Return the [x, y] coordinate for the center point of the cell that contains the specified text.  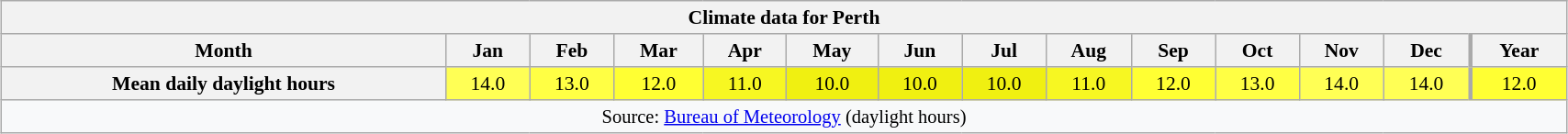
Mar [659, 50]
Climate data for Perth [784, 17]
Source: Bureau of Meteorology (daylight hours) [784, 117]
Nov [1341, 50]
Oct [1258, 50]
Jul [1004, 50]
Aug [1089, 50]
Dec [1427, 50]
Jun [920, 50]
Year [1518, 50]
Month [224, 50]
Apr [745, 50]
Jan [487, 50]
Feb [572, 50]
May [833, 50]
Sep [1173, 50]
Mean daily daylight hours [224, 84]
